Detect which cell encompasses the target text, then output its [x, y] center coordinate. 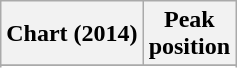
Chart (2014) [72, 34]
Peakposition [189, 34]
